Locate the cell with the specified text and output its [X, Y] center coordinate. 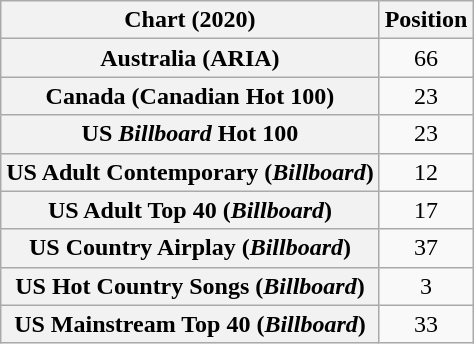
Australia (ARIA) [190, 58]
US Billboard Hot 100 [190, 134]
66 [426, 58]
US Country Airplay (Billboard) [190, 248]
Canada (Canadian Hot 100) [190, 96]
37 [426, 248]
US Hot Country Songs (Billboard) [190, 286]
33 [426, 324]
Chart (2020) [190, 20]
3 [426, 286]
US Mainstream Top 40 (Billboard) [190, 324]
Position [426, 20]
US Adult Top 40 (Billboard) [190, 210]
12 [426, 172]
US Adult Contemporary (Billboard) [190, 172]
17 [426, 210]
